Pinpoint the cell where the given text exists, returning its (x, y) midpoint coordinate. 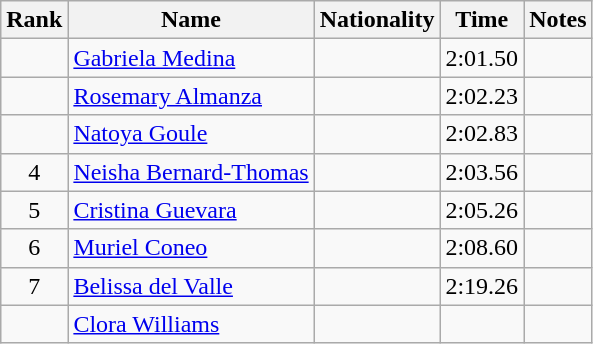
4 (34, 172)
2:05.26 (482, 210)
2:03.56 (482, 172)
Muriel Coneo (191, 248)
Gabriela Medina (191, 58)
Neisha Bernard-Thomas (191, 172)
2:02.83 (482, 134)
Notes (558, 20)
Clora Williams (191, 324)
2:01.50 (482, 58)
2:19.26 (482, 286)
2:08.60 (482, 248)
7 (34, 286)
Natoya Goule (191, 134)
Belissa del Valle (191, 286)
5 (34, 210)
Nationality (377, 20)
Name (191, 20)
Cristina Guevara (191, 210)
Time (482, 20)
6 (34, 248)
Rosemary Almanza (191, 96)
Rank (34, 20)
2:02.23 (482, 96)
